Output the [X, Y] coordinate of the center of the cell containing the given text.  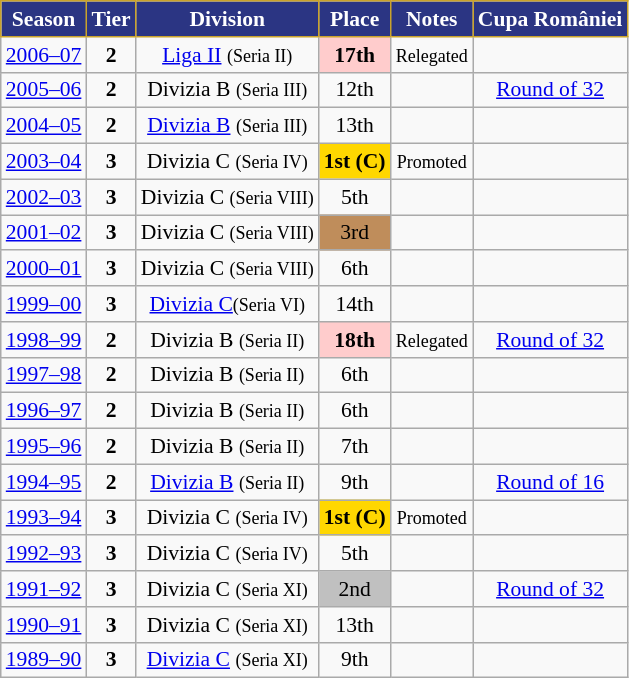
2002–03 [44, 197]
1994–95 [44, 482]
2nd [355, 589]
2006–07 [44, 55]
1989–90 [44, 660]
3rd [355, 233]
Divizia C(Seria VI) [228, 304]
Place [355, 19]
2001–02 [44, 233]
14th [355, 304]
1999–00 [44, 304]
2000–01 [44, 269]
12th [355, 90]
Liga II (Seria II) [228, 55]
1992–93 [44, 554]
18th [355, 340]
Notes [432, 19]
1996–97 [44, 411]
17th [355, 55]
Round of 16 [550, 482]
1995–96 [44, 447]
Division [228, 19]
1991–92 [44, 589]
1997–98 [44, 375]
2003–04 [44, 162]
2004–05 [44, 126]
Season [44, 19]
2005–06 [44, 90]
1990–91 [44, 625]
7th [355, 447]
1998–99 [44, 340]
Cupa României [550, 19]
1993–94 [44, 518]
Tier [110, 19]
